Detect which cell encompasses the target text, then output its (X, Y) center coordinate. 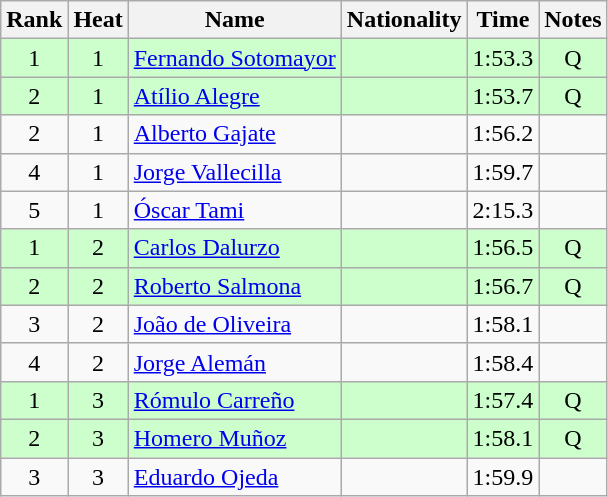
Nationality (404, 20)
Notes (573, 20)
Homero Muñoz (234, 438)
2:15.3 (503, 210)
Carlos Dalurzo (234, 248)
1:58.4 (503, 362)
Alberto Gajate (234, 134)
1:59.9 (503, 477)
João de Oliveira (234, 324)
Heat (98, 20)
1:53.7 (503, 96)
Jorge Alemán (234, 362)
Rank (34, 20)
1:57.4 (503, 400)
1:53.3 (503, 58)
Óscar Tami (234, 210)
1:56.7 (503, 286)
Eduardo Ojeda (234, 477)
Jorge Vallecilla (234, 172)
Atílio Alegre (234, 96)
Fernando Sotomayor (234, 58)
1:56.5 (503, 248)
Name (234, 20)
Time (503, 20)
Rómulo Carreño (234, 400)
1:56.2 (503, 134)
1:59.7 (503, 172)
5 (34, 210)
Roberto Salmona (234, 286)
